From the cell containing the given text, extract its center point as (x, y) coordinate. 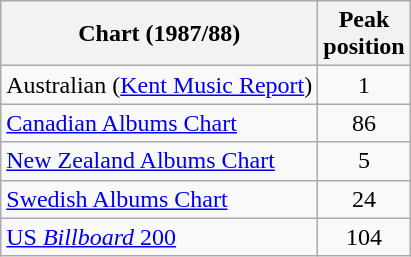
New Zealand Albums Chart (160, 161)
Canadian Albums Chart (160, 123)
1 (364, 85)
Swedish Albums Chart (160, 199)
24 (364, 199)
104 (364, 237)
86 (364, 123)
US Billboard 200 (160, 237)
5 (364, 161)
Australian (Kent Music Report) (160, 85)
Chart (1987/88) (160, 34)
Peakposition (364, 34)
